Provide the [X, Y] coordinate of the cell's center where the given text is located.  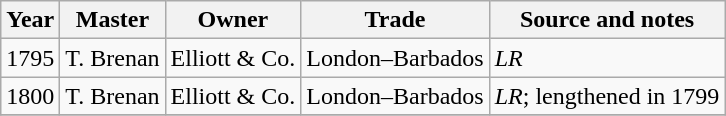
Year [30, 20]
Source and notes [607, 20]
Master [112, 20]
LR; lengthened in 1799 [607, 96]
Trade [395, 20]
1800 [30, 96]
Owner [233, 20]
1795 [30, 58]
LR [607, 58]
